Output the [x, y] coordinate of the center of the cell containing the given text.  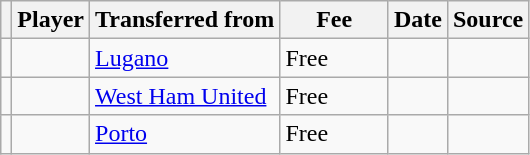
Player [51, 20]
Transferred from [185, 20]
Date [418, 20]
Source [488, 20]
Porto [185, 134]
West Ham United [185, 96]
Lugano [185, 58]
Fee [334, 20]
